Output the (X, Y) coordinate of the center of the cell containing the given text.  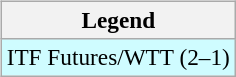
ITF Futures/WTT (2–1) (118, 57)
Legend (118, 20)
